Detect which cell encompasses the target text, then output its [x, y] center coordinate. 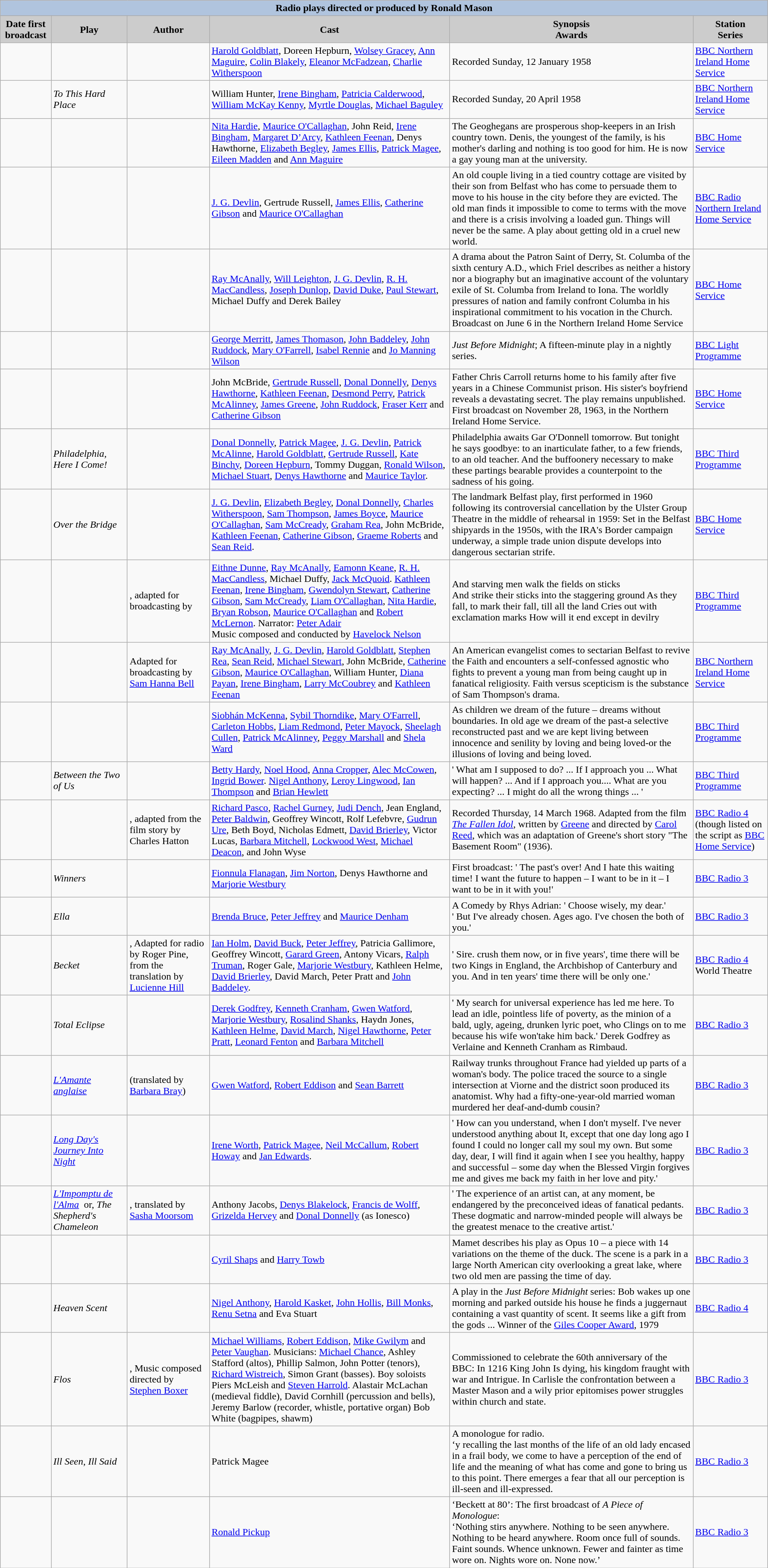
Brenda Bruce, Peter Jeffrey and Maurice Denham [329, 916]
Ill Seen, Ill Said [89, 1461]
To This Hard Place [89, 99]
Ray McAnally, Will Leighton, J. G. Devlin, R. H. MacCandless, Joseph Dunlop, David Duke, Paul Stewart, Michael Duffy and Derek Bailey [329, 290]
Heaven Scent [89, 1308]
Ronald Pickup [329, 1532]
, Music composed directed by Stephen Boxer [168, 1379]
Betty Hardy, Noel Hood, Anna Cropper, Alec McCowen, Ingrid Bower. Nigel Anthony, Leroy Lingwood, Ian Thompson and Brian Hewlett [329, 781]
William Hunter, Irene Bingham, Patricia Calderwood, William McKay Kenny, Myrtle Douglas, Michael Baguley [329, 99]
(translated by Barbara Bray) [168, 1085]
StationSeries [730, 30]
Patrick Magee [329, 1461]
Cyril Shaps and Harry Towb [329, 1259]
Play [89, 30]
Adapted for broadcasting by Sam Hanna Bell [168, 672]
, translated by Sasha Moorsom [168, 1211]
Ella [89, 916]
SynopsisAwards [571, 30]
Flos [89, 1379]
Recorded Sunday, 20 April 1958 [571, 99]
Gwen Watford, Robert Eddison and Sean Barrett [329, 1085]
Recorded Sunday, 12 January 1958 [571, 62]
Date first broadcast [26, 30]
Over the Bridge [89, 524]
A Comedy by Rhys Adrian: ' Choose wisely, my dear.'' But I've already chosen. Ages ago. I've chosen the both of you.' [571, 916]
Fionnula Flanagan, Jim Norton, Denys Hawthorne and Marjorie Westbury [329, 879]
Irene Worth, Patrick Magee, Neil McCallum, Robert Howay and Jan Edwards. [329, 1151]
BBC Radio 4 [730, 1308]
Winners [89, 879]
George Merritt, James Thomason, John Baddeley, John Ruddock, Mary O'Farrell, Isabel Rennie and Jo Manning Wilson [329, 350]
Between the Two of Us [89, 781]
Radio plays directed or produced by Ronald Mason [384, 8]
, adapted for broadcasting by [168, 601]
Just Before Midnight; A fifteen-minute play in a nightly series. [571, 350]
Total Eclipse [89, 1025]
Philadelphia, Here I Come! [89, 459]
Author [168, 30]
BBC Radio 4 (though listed on the script as BBC Home Service) [730, 830]
L'Impomptu de l'Alma or, The Shepherd's Chameleon [89, 1211]
Harold Goldblatt, Doreen Hepburn, Wolsey Gracey, Ann Maguire, Colin Blakely, Eleanor McFadzean, Charlie Witherspoon [329, 62]
Anthony Jacobs, Denys Blakelock, Francis de Wolff, Grizelda Hervey and Donal Donnelly (as Ionesco) [329, 1211]
L'Amante anglaise [89, 1085]
BBC Radio 4World Theatre [730, 965]
, Adapted for radio by Roger Pine, from the translation by Lucienne Hill [168, 965]
J. G. Devlin, Gertrude Russell, James Ellis, Catherine Gibson and Maurice O'Callaghan [329, 208]
BBC Light Programme [730, 350]
BBC RadioNorthern Ireland Home Service [730, 208]
First broadcast: ' The past's over! And I hate this waiting time! I want the future to happen – I want to be in it – I want to be in it with you!' [571, 879]
Becket [89, 965]
Long Day's Journey Into Night [89, 1151]
Cast [329, 30]
Nigel Anthony, Harold Kasket, John Hollis, Bill Monks, Renu Setna and Eva Stuart [329, 1308]
, adapted from the film story by Charles Hatton [168, 830]
